Provide the (X, Y) coordinate of the cell's center where the given text is located.  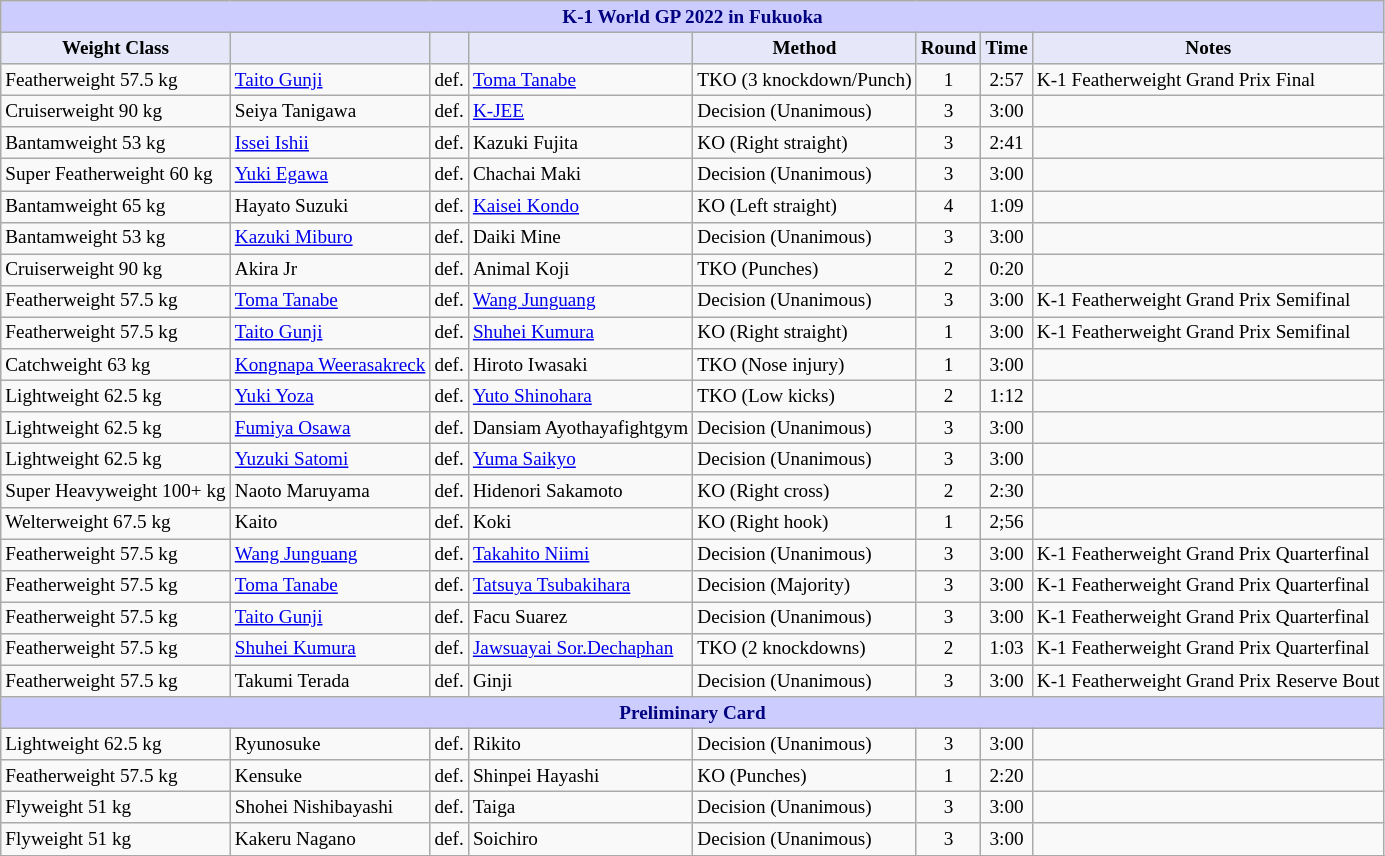
Akira Jr (330, 270)
TKO (2 knockdowns) (804, 649)
Chachai Maki (580, 175)
2:57 (1006, 80)
Dansiam Ayothayafightgym (580, 428)
Koki (580, 523)
Seiya Tanigawa (330, 111)
KO (Right hook) (804, 523)
Tatsuya Tsubakihara (580, 586)
Ryunosuke (330, 744)
Daiki Mine (580, 238)
Kazuki Fujita (580, 143)
TKO (3 knockdown/Punch) (804, 80)
Kaito (330, 523)
Kakeru Nagano (330, 839)
1:12 (1006, 396)
Hiroto Iwasaki (580, 365)
K-1 Featherweight Grand Prix Reserve Bout (1208, 681)
Jawsuayai Sor.Dechaphan (580, 649)
Naoto Maruyama (330, 491)
Takumi Terada (330, 681)
2;56 (1006, 523)
2:30 (1006, 491)
Bantamweight 65 kg (116, 206)
2:41 (1006, 143)
Method (804, 48)
Welterweight 67.5 kg (116, 523)
Soichiro (580, 839)
K-1 Featherweight Grand Prix Final (1208, 80)
Hidenori Sakamoto (580, 491)
K-JEE (580, 111)
Kongnapa Weerasakreck (330, 365)
Taiga (580, 808)
TKO (Punches) (804, 270)
Fumiya Osawa (330, 428)
Yuki Yoza (330, 396)
Kensuke (330, 776)
Ginji (580, 681)
4 (948, 206)
Kazuki Miburo (330, 238)
TKO (Low kicks) (804, 396)
TKO (Nose injury) (804, 365)
1:03 (1006, 649)
0:20 (1006, 270)
Animal Koji (580, 270)
Round (948, 48)
K-1 World GP 2022 in Fukuoka (692, 17)
Yuto Shinohara (580, 396)
Rikito (580, 744)
Hayato Suzuki (330, 206)
Super Heavyweight 100+ kg (116, 491)
Super Featherweight 60 kg (116, 175)
Yuzuki Satomi (330, 460)
Kaisei Kondo (580, 206)
KO (Right cross) (804, 491)
Takahito Niimi (580, 554)
Shohei Nishibayashi (330, 808)
Yuma Saikyo (580, 460)
2:20 (1006, 776)
Notes (1208, 48)
Time (1006, 48)
KO (Left straight) (804, 206)
Shinpei Hayashi (580, 776)
Preliminary Card (692, 713)
Facu Suarez (580, 618)
1:09 (1006, 206)
Issei Ishii (330, 143)
Decision (Majority) (804, 586)
Weight Class (116, 48)
Yuki Egawa (330, 175)
KO (Punches) (804, 776)
Catchweight 63 kg (116, 365)
